Return the [X, Y] coordinate for the center point of the cell that contains the specified text.  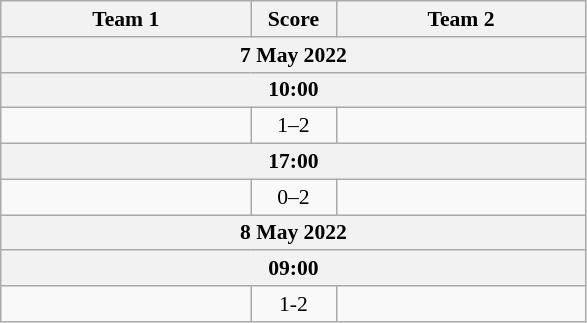
8 May 2022 [294, 233]
17:00 [294, 162]
1-2 [294, 304]
7 May 2022 [294, 55]
Team 2 [461, 19]
0–2 [294, 197]
1–2 [294, 126]
Score [294, 19]
Team 1 [126, 19]
09:00 [294, 269]
10:00 [294, 90]
